From the cell containing the given text, extract its center point as (x, y) coordinate. 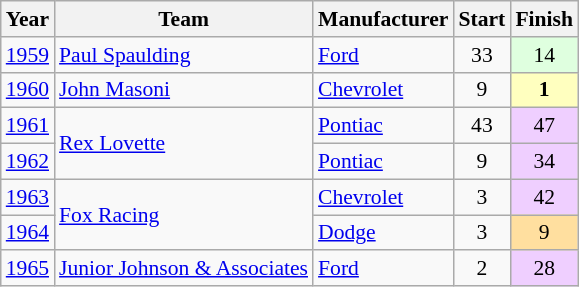
Manufacturer (383, 19)
Start (482, 19)
34 (544, 162)
Rex Lovette (184, 144)
1959 (28, 55)
33 (482, 55)
14 (544, 55)
1960 (28, 90)
1964 (28, 233)
28 (544, 269)
John Masoni (184, 90)
Year (28, 19)
42 (544, 197)
1961 (28, 126)
Team (184, 19)
1962 (28, 162)
Dodge (383, 233)
2 (482, 269)
Fox Racing (184, 214)
Finish (544, 19)
Junior Johnson & Associates (184, 269)
47 (544, 126)
1965 (28, 269)
1963 (28, 197)
Paul Spaulding (184, 55)
1 (544, 90)
43 (482, 126)
